Locate the cell with the specified text and output its [x, y] center coordinate. 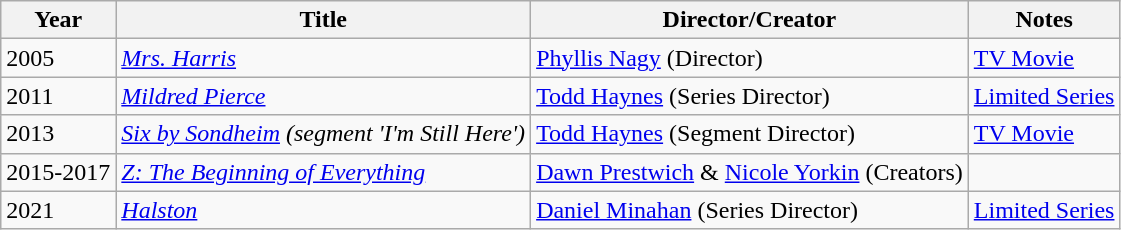
Todd Haynes (Segment Director) [750, 134]
Todd Haynes (Series Director) [750, 96]
2005 [58, 58]
2013 [58, 134]
Title [324, 20]
2015-2017 [58, 172]
Six by Sondheim (segment 'I'm Still Here') [324, 134]
Director/Creator [750, 20]
Year [58, 20]
Notes [1044, 20]
Mrs. Harris [324, 58]
2021 [58, 210]
Daniel Minahan (Series Director) [750, 210]
Dawn Prestwich & Nicole Yorkin (Creators) [750, 172]
Halston [324, 210]
Phyllis Nagy (Director) [750, 58]
2011 [58, 96]
Mildred Pierce [324, 96]
Z: The Beginning of Everything [324, 172]
